Capture the cell that displays the provided text and extract its (X, Y) central coordinate. 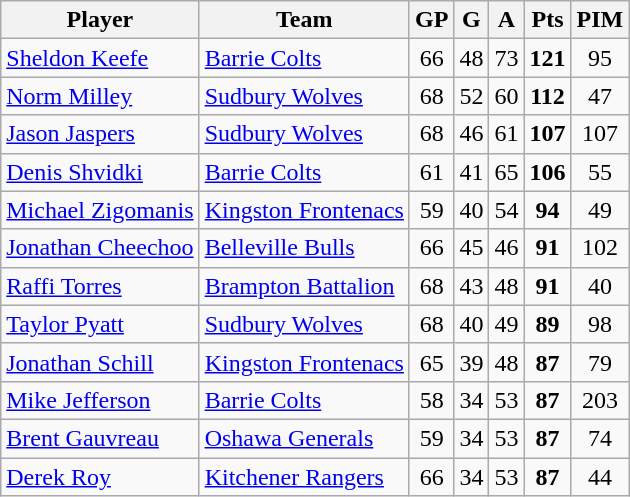
47 (600, 96)
112 (548, 96)
39 (472, 362)
45 (472, 248)
G (472, 20)
121 (548, 58)
A (506, 20)
Oshawa Generals (304, 438)
60 (506, 96)
58 (431, 400)
Derek Roy (100, 477)
98 (600, 324)
Jason Jaspers (100, 134)
44 (600, 477)
102 (600, 248)
Player (100, 20)
Team (304, 20)
Denis Shvidki (100, 172)
PIM (600, 20)
79 (600, 362)
Belleville Bulls (304, 248)
41 (472, 172)
Brampton Battalion (304, 286)
Brent Gauvreau (100, 438)
Jonathan Cheechoo (100, 248)
74 (600, 438)
Michael Zigomanis (100, 210)
89 (548, 324)
43 (472, 286)
GP (431, 20)
73 (506, 58)
Taylor Pyatt (100, 324)
Kitchener Rangers (304, 477)
94 (548, 210)
Raffi Torres (100, 286)
Sheldon Keefe (100, 58)
106 (548, 172)
Mike Jefferson (100, 400)
Jonathan Schill (100, 362)
Pts (548, 20)
203 (600, 400)
54 (506, 210)
52 (472, 96)
95 (600, 58)
Norm Milley (100, 96)
55 (600, 172)
